Extract the (X, Y) coordinate from the center of the cell holding the provided text.  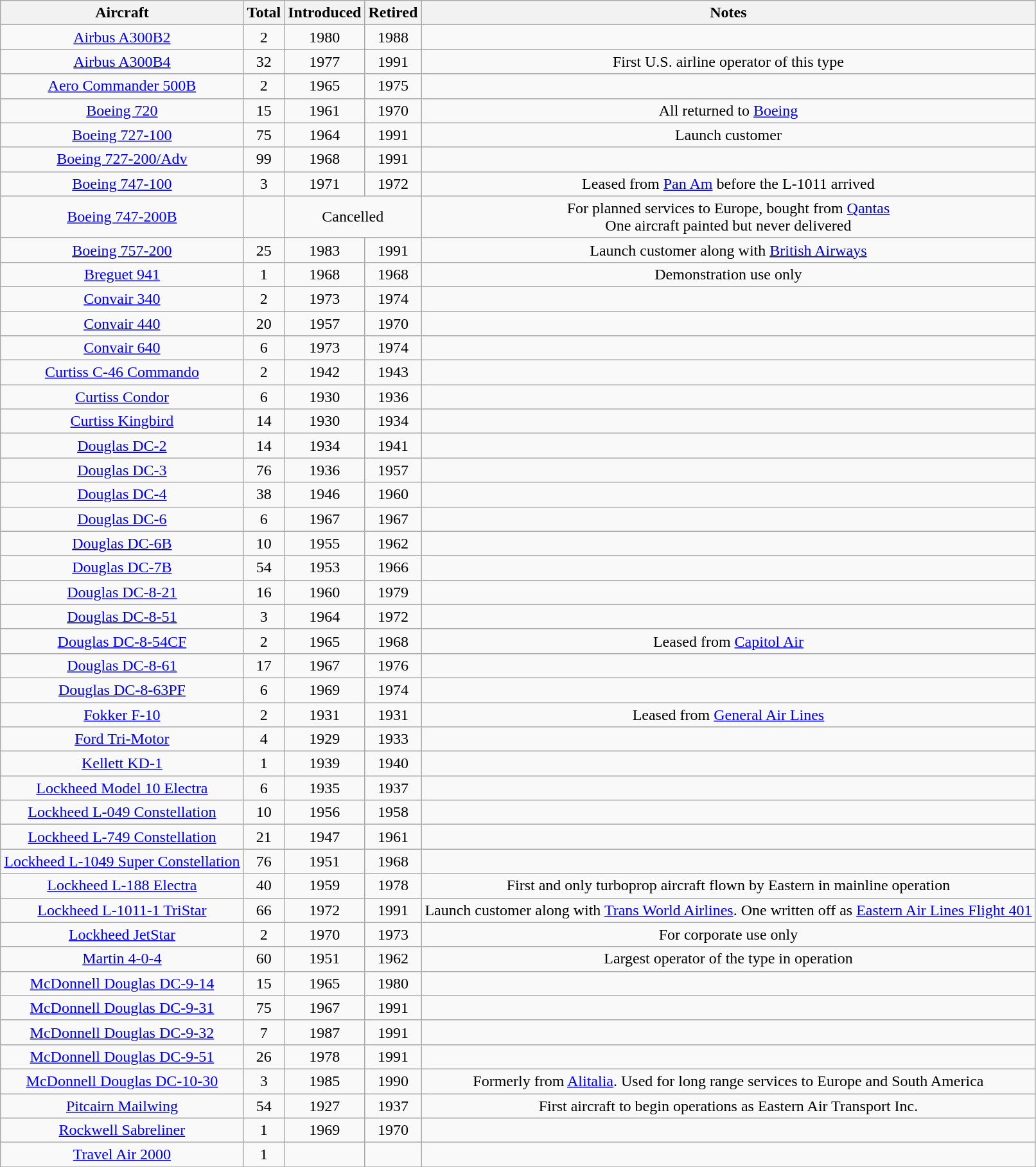
1988 (393, 37)
Rockwell Sabreliner (122, 1130)
1990 (393, 1081)
Leased from Capitol Air (728, 641)
Formerly from Alitalia. Used for long range services to Europe and South America (728, 1081)
60 (264, 959)
1959 (325, 886)
Ford Tri-Motor (122, 739)
Curtiss Kingbird (122, 421)
1975 (393, 86)
Introduced (325, 13)
1953 (325, 568)
Launch customer (728, 135)
40 (264, 886)
66 (264, 910)
All returned to Boeing (728, 110)
1956 (325, 812)
Douglas DC-8-63PF (122, 690)
Douglas DC-6B (122, 543)
7 (264, 1032)
1971 (325, 184)
Lockheed JetStar (122, 934)
McDonnell Douglas DC-10-30 (122, 1081)
Douglas DC-2 (122, 446)
Airbus A300B4 (122, 62)
1958 (393, 812)
Boeing 747-100 (122, 184)
1985 (325, 1081)
Notes (728, 13)
Largest operator of the type in operation (728, 959)
Curtiss C-46 Commando (122, 373)
For planned services to Europe, bought from Qantas One aircraft painted but never delivered (728, 217)
38 (264, 495)
1976 (393, 665)
21 (264, 837)
Douglas DC-8-51 (122, 617)
1933 (393, 739)
Aircraft (122, 13)
Pitcairn Mailwing (122, 1105)
McDonnell Douglas DC-9-32 (122, 1032)
17 (264, 665)
1941 (393, 446)
Lockheed L-1049 Super Constellation (122, 861)
16 (264, 592)
Lockheed L-1011-1 TriStar (122, 910)
1940 (393, 764)
1943 (393, 373)
Cancelled (353, 217)
Boeing 747-200B (122, 217)
Boeing 727-200/Adv (122, 159)
Douglas DC-4 (122, 495)
1929 (325, 739)
Douglas DC-8-61 (122, 665)
Douglas DC-8-21 (122, 592)
Lockheed L-188 Electra (122, 886)
Launch customer along with British Airways (728, 250)
Demonstration use only (728, 274)
Convair 340 (122, 299)
1983 (325, 250)
1939 (325, 764)
Airbus A300B2 (122, 37)
1947 (325, 837)
Aero Commander 500B (122, 86)
1966 (393, 568)
Martin 4-0-4 (122, 959)
Douglas DC-8-54CF (122, 641)
Kellett KD-1 (122, 764)
4 (264, 739)
Total (264, 13)
1987 (325, 1032)
Convair 640 (122, 348)
McDonnell Douglas DC-9-51 (122, 1057)
Leased from Pan Am before the L-1011 arrived (728, 184)
Boeing 720 (122, 110)
25 (264, 250)
Douglas DC-6 (122, 519)
McDonnell Douglas DC-9-31 (122, 1008)
1942 (325, 373)
99 (264, 159)
Boeing 727-100 (122, 135)
Launch customer along with Trans World Airlines. One written off as Eastern Air Lines Flight 401 (728, 910)
32 (264, 62)
1927 (325, 1105)
First U.S. airline operator of this type (728, 62)
McDonnell Douglas DC-9-14 (122, 983)
Lockheed L-749 Constellation (122, 837)
Douglas DC-3 (122, 470)
1955 (325, 543)
Boeing 757-200 (122, 250)
Leased from General Air Lines (728, 715)
Curtiss Condor (122, 397)
Fokker F-10 (122, 715)
1977 (325, 62)
20 (264, 323)
Douglas DC-7B (122, 568)
First and only turboprop aircraft flown by Eastern in mainline operation (728, 886)
Lockheed L-049 Constellation (122, 812)
1946 (325, 495)
Travel Air 2000 (122, 1155)
Breguet 941 (122, 274)
First aircraft to begin operations as Eastern Air Transport Inc. (728, 1105)
1935 (325, 788)
Convair 440 (122, 323)
Retired (393, 13)
1979 (393, 592)
26 (264, 1057)
Lockheed Model 10 Electra (122, 788)
For corporate use only (728, 934)
